Pinpoint the cell where the given text exists, returning its (x, y) midpoint coordinate. 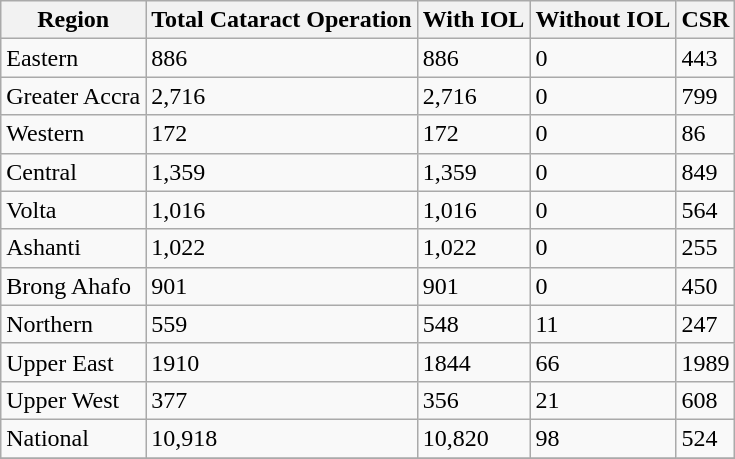
CSR (706, 20)
11 (603, 324)
Western (74, 134)
849 (706, 172)
255 (706, 248)
Region (74, 20)
Brong Ahafo (74, 286)
98 (603, 438)
10,820 (474, 438)
559 (282, 324)
Without IOL (603, 20)
1910 (282, 362)
Upper West (74, 400)
21 (603, 400)
Volta (74, 210)
356 (474, 400)
Upper East (74, 362)
Ashanti (74, 248)
450 (706, 286)
10,918 (282, 438)
799 (706, 96)
608 (706, 400)
548 (474, 324)
Northern (74, 324)
86 (706, 134)
66 (603, 362)
National (74, 438)
Greater Accra (74, 96)
1844 (474, 362)
564 (706, 210)
Eastern (74, 58)
524 (706, 438)
1989 (706, 362)
Total Cataract Operation (282, 20)
247 (706, 324)
443 (706, 58)
377 (282, 400)
Central (74, 172)
With IOL (474, 20)
